Pinpoint the cell where the given text exists, returning its [x, y] midpoint coordinate. 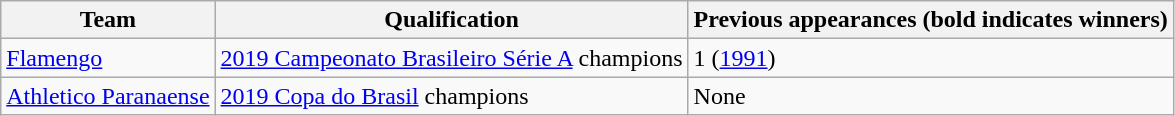
Previous appearances (bold indicates winners) [930, 20]
Team [108, 20]
Flamengo [108, 58]
1 (1991) [930, 58]
Qualification [452, 20]
2019 Copa do Brasil champions [452, 96]
Athletico Paranaense [108, 96]
2019 Campeonato Brasileiro Série A champions [452, 58]
None [930, 96]
